For the text-containing cell, return its midpoint in [x, y] coordinate format. 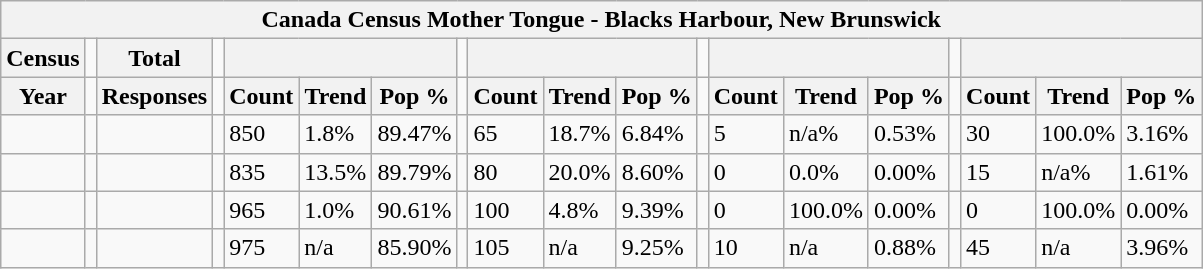
89.79% [414, 172]
Responses [154, 96]
1.61% [1162, 172]
20.0% [580, 172]
3.96% [1162, 248]
100 [506, 210]
13.5% [336, 172]
9.25% [656, 248]
975 [262, 248]
18.7% [580, 134]
0.53% [908, 134]
85.90% [414, 248]
8.60% [656, 172]
0.0% [826, 172]
30 [998, 134]
850 [262, 134]
80 [506, 172]
1.0% [336, 210]
0.88% [908, 248]
835 [262, 172]
89.47% [414, 134]
9.39% [656, 210]
4.8% [580, 210]
105 [506, 248]
Canada Census Mother Tongue - Blacks Harbour, New Brunswick [602, 20]
Census [43, 58]
65 [506, 134]
10 [746, 248]
45 [998, 248]
Year [43, 96]
965 [262, 210]
90.61% [414, 210]
15 [998, 172]
3.16% [1162, 134]
5 [746, 134]
1.8% [336, 134]
Total [154, 58]
6.84% [656, 134]
